Pinpoint the cell where the given text exists, returning its [X, Y] midpoint coordinate. 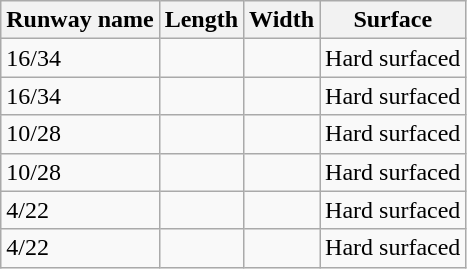
Surface [393, 20]
Runway name [80, 20]
Width [282, 20]
Length [201, 20]
